Provide the (X, Y) coordinate of the cell's center where the given text is located.  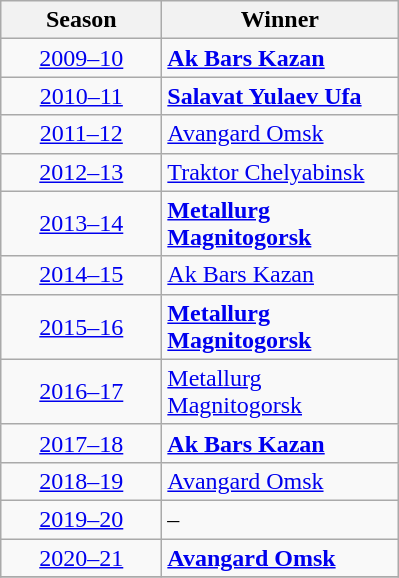
2013–14 (82, 224)
Traktor Chelyabinsk (280, 172)
2011–12 (82, 134)
2009–10 (82, 58)
2017–18 (82, 443)
2015–16 (82, 326)
2014–15 (82, 275)
Salavat Yulaev Ufa (280, 96)
2020–21 (82, 557)
Season (82, 20)
2012–13 (82, 172)
Winner (280, 20)
– (280, 519)
2019–20 (82, 519)
2010–11 (82, 96)
2016–17 (82, 392)
2018–19 (82, 481)
